Provide the (x, y) coordinate of the cell's center where the given text is located.  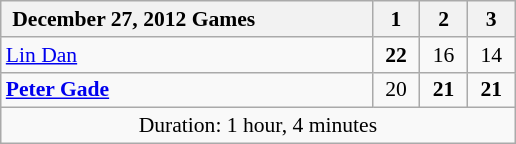
Peter Gade (186, 90)
December 27, 2012 Games (186, 19)
Duration: 1 hour, 4 minutes (258, 126)
14 (491, 55)
1 (396, 19)
Lin Dan (186, 55)
2 (444, 19)
22 (396, 55)
20 (396, 90)
3 (491, 19)
16 (444, 55)
